Return [x, y] of the center of cell containing provided text 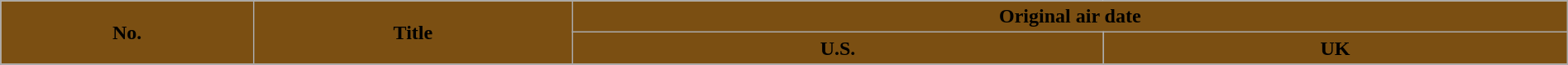
U.S. [837, 48]
Title [413, 32]
No. [127, 32]
UK [1336, 48]
Original air date [1070, 17]
